Capture the cell that displays the provided text and extract its [X, Y] central coordinate. 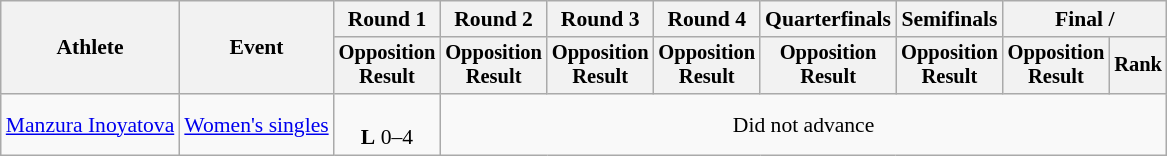
Women's singles [256, 124]
Manzura Inoyatova [90, 124]
Athlete [90, 48]
Round 4 [706, 19]
Did not advance [804, 124]
L 0–4 [388, 124]
Quarterfinals [828, 19]
Rank [1138, 66]
Final / [1085, 19]
Round 1 [388, 19]
Round 2 [494, 19]
Round 3 [600, 19]
Event [256, 48]
Semifinals [950, 19]
